Identify which cell holds the provided text, then report its [x, y] central coordinate. 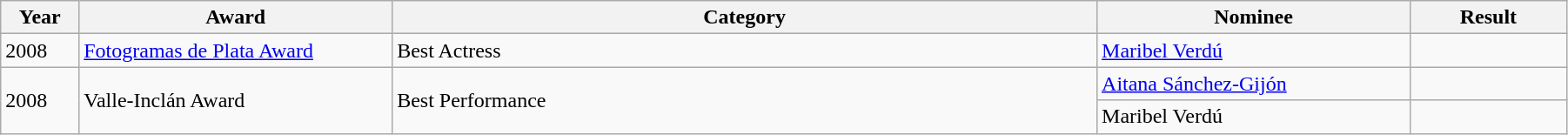
Nominee [1254, 17]
Fotogramas de Plata Award [236, 51]
Valle-Inclán Award [236, 100]
Result [1488, 17]
Aitana Sánchez-Gijón [1254, 84]
Award [236, 17]
Year [40, 17]
Best Performance [745, 100]
Best Actress [745, 51]
Category [745, 17]
